Output the (X, Y) coordinate of the center of the cell containing the given text.  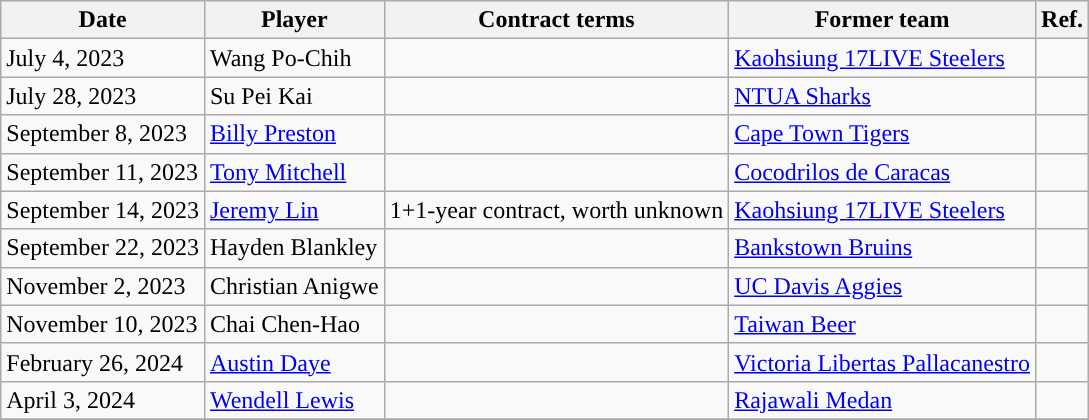
Bankstown Bruins (882, 248)
September 22, 2023 (103, 248)
Austin Daye (294, 362)
Jeremy Lin (294, 210)
Christian Anigwe (294, 286)
April 3, 2024 (103, 400)
Cocodrilos de Caracas (882, 172)
Former team (882, 20)
NTUA Sharks (882, 96)
February 26, 2024 (103, 362)
Billy Preston (294, 134)
September 11, 2023 (103, 172)
Ref. (1062, 20)
UC Davis Aggies (882, 286)
November 2, 2023 (103, 286)
September 14, 2023 (103, 210)
Player (294, 20)
November 10, 2023 (103, 324)
Taiwan Beer (882, 324)
Su Pei Kai (294, 96)
July 28, 2023 (103, 96)
Wendell Lewis (294, 400)
1+1-year contract, worth unknown (556, 210)
Wang Po-Chih (294, 58)
Victoria Libertas Pallacanestro (882, 362)
Tony Mitchell (294, 172)
Contract terms (556, 20)
Hayden Blankley (294, 248)
Cape Town Tigers (882, 134)
September 8, 2023 (103, 134)
July 4, 2023 (103, 58)
Date (103, 20)
Chai Chen-Hao (294, 324)
Rajawali Medan (882, 400)
